Determine the [x, y] coordinate at the center of the cell enclosing the given text.  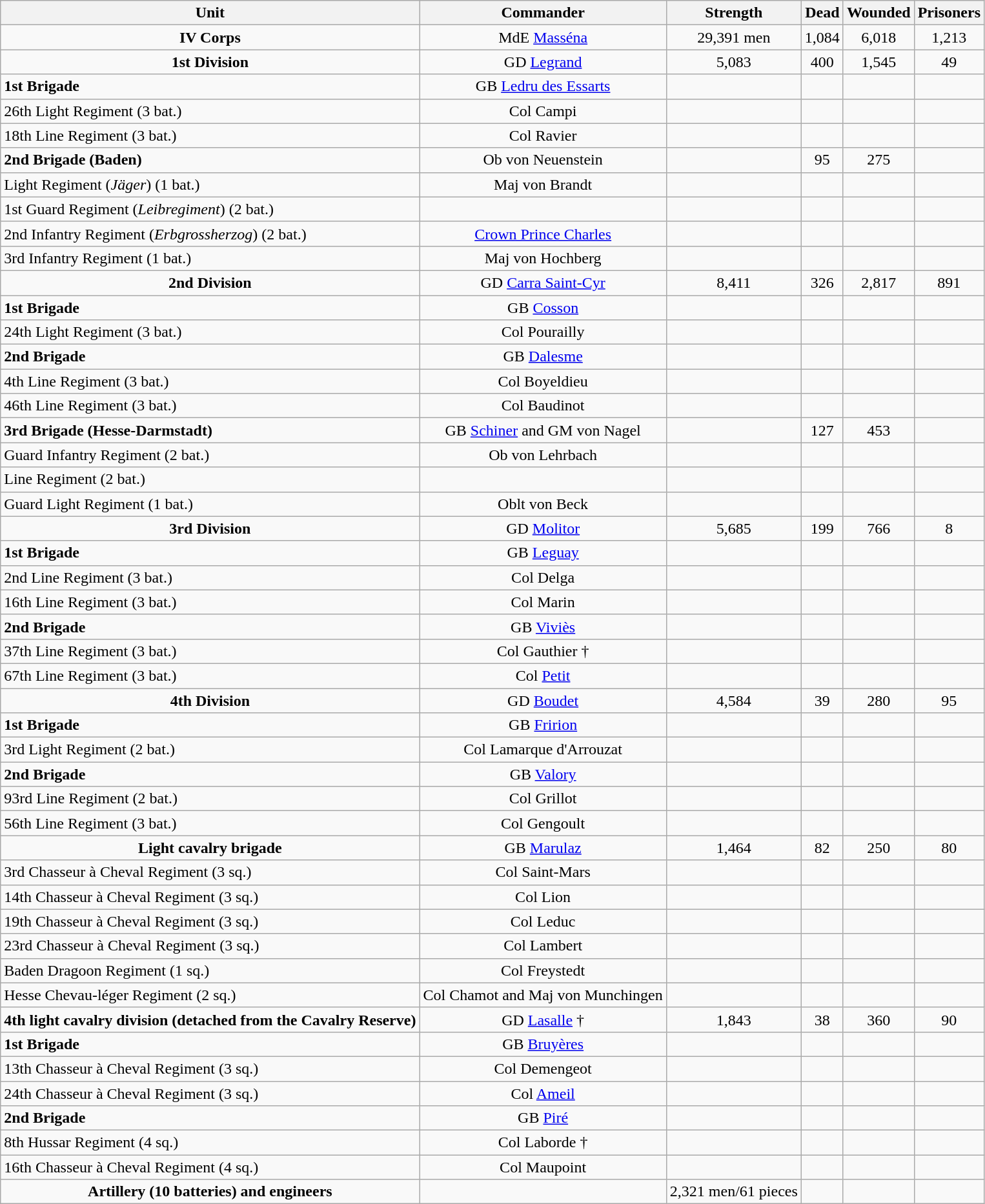
Ob von Neuenstein [543, 160]
453 [878, 430]
Baden Dragoon Regiment (1 sq.) [210, 970]
Dead [822, 13]
3rd Infantry Regiment (1 bat.) [210, 258]
Col Lamarque d'Arrouzat [543, 750]
GB Viviès [543, 627]
Oblt von Beck [543, 504]
6,018 [878, 37]
Col Gengoult [543, 823]
Light Regiment (Jäger) (1 bat.) [210, 185]
360 [878, 1019]
GB Schiner and GM von Nagel [543, 430]
275 [878, 160]
Maj von Brandt [543, 185]
2,817 [878, 283]
38 [822, 1019]
Line Regiment (2 bat.) [210, 479]
Col Chamot and Maj von Munchingen [543, 995]
4,584 [733, 700]
IV Corps [210, 37]
GB Fririon [543, 725]
891 [949, 283]
GB Cosson [543, 308]
2,321 men/61 pieces [733, 1192]
5,083 [733, 62]
3rd Brigade (Hesse-Darmstadt) [210, 430]
82 [822, 848]
250 [878, 848]
26th Light Regiment (3 bat.) [210, 111]
Col Ravier [543, 135]
2nd Line Regiment (3 bat.) [210, 577]
Wounded [878, 13]
Strength [733, 13]
Col Campi [543, 111]
Col Saint-Mars [543, 872]
Guard Infantry Regiment (2 bat.) [210, 455]
24th Chasseur à Cheval Regiment (3 sq.) [210, 1094]
766 [878, 528]
Hesse Chevau-léger Regiment (2 sq.) [210, 995]
Col Pourailly [543, 332]
GB Piré [543, 1118]
Col Demengeot [543, 1069]
Prisoners [949, 13]
93rd Line Regiment (2 bat.) [210, 799]
49 [949, 62]
199 [822, 528]
Unit [210, 13]
Col Delga [543, 577]
3rd Light Regiment (2 bat.) [210, 750]
GD Legrand [543, 62]
Commander [543, 13]
GB Valory [543, 774]
Col Laborde † [543, 1143]
326 [822, 283]
GB Bruyères [543, 1044]
GB Ledru des Essarts [543, 86]
8th Hussar Regiment (4 sq.) [210, 1143]
GB Leguay [543, 553]
Col Baudinot [543, 406]
90 [949, 1019]
GB Dalesme [543, 357]
4th Division [210, 700]
14th Chasseur à Cheval Regiment (3 sq.) [210, 897]
1st Division [210, 62]
3rd Chasseur à Cheval Regiment (3 sq.) [210, 872]
16th Chasseur à Cheval Regiment (4 sq.) [210, 1167]
1,213 [949, 37]
1,545 [878, 62]
Guard Light Regiment (1 bat.) [210, 504]
4th Line Regiment (3 bat.) [210, 381]
5,685 [733, 528]
MdE Masséna [543, 37]
Col Leduc [543, 921]
1,843 [733, 1019]
80 [949, 848]
3rd Division [210, 528]
Col Boyeldieu [543, 381]
1,464 [733, 848]
18th Line Regiment (3 bat.) [210, 135]
GD Boudet [543, 700]
8 [949, 528]
GD Carra Saint-Cyr [543, 283]
2nd Division [210, 283]
Col Ameil [543, 1094]
GD Molitor [543, 528]
13th Chasseur à Cheval Regiment (3 sq.) [210, 1069]
16th Line Regiment (3 bat.) [210, 602]
Artillery (10 batteries) and engineers [210, 1192]
19th Chasseur à Cheval Regiment (3 sq.) [210, 921]
37th Line Regiment (3 bat.) [210, 651]
56th Line Regiment (3 bat.) [210, 823]
23rd Chasseur à Cheval Regiment (3 sq.) [210, 946]
46th Line Regiment (3 bat.) [210, 406]
Col Lambert [543, 946]
Col Maupoint [543, 1167]
2nd Brigade (Baden) [210, 160]
Light cavalry brigade [210, 848]
67th Line Regiment (3 bat.) [210, 676]
Maj von Hochberg [543, 258]
400 [822, 62]
1st Guard Regiment (Leibregiment) (2 bat.) [210, 209]
8,411 [733, 283]
4th light cavalry division (detached from the Cavalry Reserve) [210, 1019]
Col Lion [543, 897]
127 [822, 430]
GD Lasalle † [543, 1019]
280 [878, 700]
Ob von Lehrbach [543, 455]
1,084 [822, 37]
GB Marulaz [543, 848]
2nd Infantry Regiment (Erbgrossherzog) (2 bat.) [210, 234]
29,391 men [733, 37]
Col Marin [543, 602]
Col Petit [543, 676]
Crown Prince Charles [543, 234]
24th Light Regiment (3 bat.) [210, 332]
Col Grillot [543, 799]
Col Freystedt [543, 970]
39 [822, 700]
Col Gauthier † [543, 651]
